Output the (x, y) coordinate of the center of the cell containing the given text.  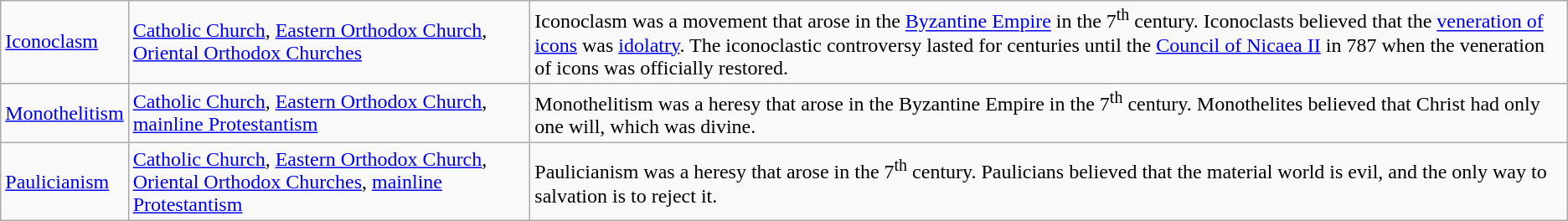
Iconoclasm (64, 42)
Catholic Church, Eastern Orthodox Church, Oriental Orthodox Churches (329, 42)
Catholic Church, Eastern Orthodox Church, mainline Protestantism (329, 113)
Monothelitism (64, 113)
Paulicianism (64, 182)
Catholic Church, Eastern Orthodox Church, Oriental Orthodox Churches, mainline Protestantism (329, 182)
